Output the (x, y) coordinate of the center of the cell containing the given text.  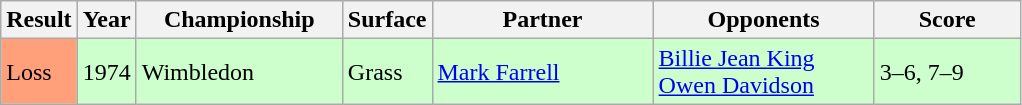
Championship (239, 20)
Surface (387, 20)
Loss (39, 72)
Wimbledon (239, 72)
Mark Farrell (542, 72)
1974 (106, 72)
Score (947, 20)
Grass (387, 72)
Year (106, 20)
3–6, 7–9 (947, 72)
Result (39, 20)
Billie Jean King Owen Davidson (764, 72)
Opponents (764, 20)
Partner (542, 20)
